Provide the (X, Y) coordinate of the cell's center where the given text is located.  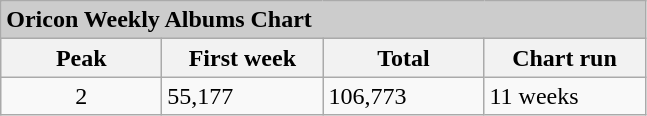
Oricon Weekly Albums Chart (323, 20)
Chart run (564, 58)
Total (404, 58)
2 (82, 96)
Peak (82, 58)
11 weeks (564, 96)
55,177 (242, 96)
106,773 (404, 96)
First week (242, 58)
